Provide the (x, y) coordinate of the cell's center where the given text is located.  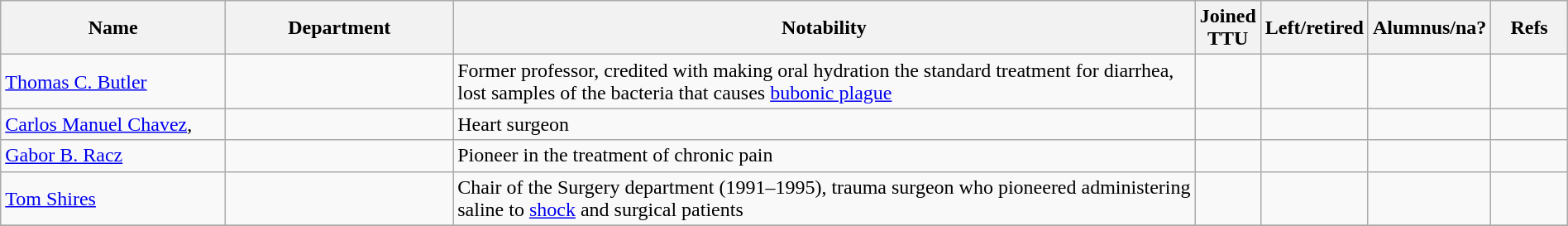
Pioneer in the treatment of chronic pain (824, 156)
Heart surgeon (824, 124)
Notability (824, 28)
Former professor, credited with making oral hydration the standard treatment for diarrhea, lost samples of the bacteria that causes bubonic plague (824, 81)
Tom Shires (113, 199)
Department (339, 28)
Alumnus/na? (1429, 28)
Name (113, 28)
Gabor B. Racz (113, 156)
Left/retired (1314, 28)
Joined TTU (1227, 28)
Carlos Manuel Chavez, (113, 124)
Thomas C. Butler (113, 81)
Chair of the Surgery department (1991–1995), trauma surgeon who pioneered administering saline to shock and surgical patients (824, 199)
Refs (1529, 28)
